Scan for the cell matching the given text and deliver its [x, y] coordinate at center. 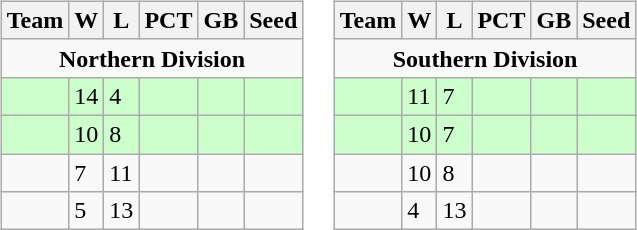
Northern Division [152, 58]
Southern Division [485, 58]
5 [86, 211]
14 [86, 96]
